Scan for the cell matching the given text and deliver its (X, Y) coordinate at center. 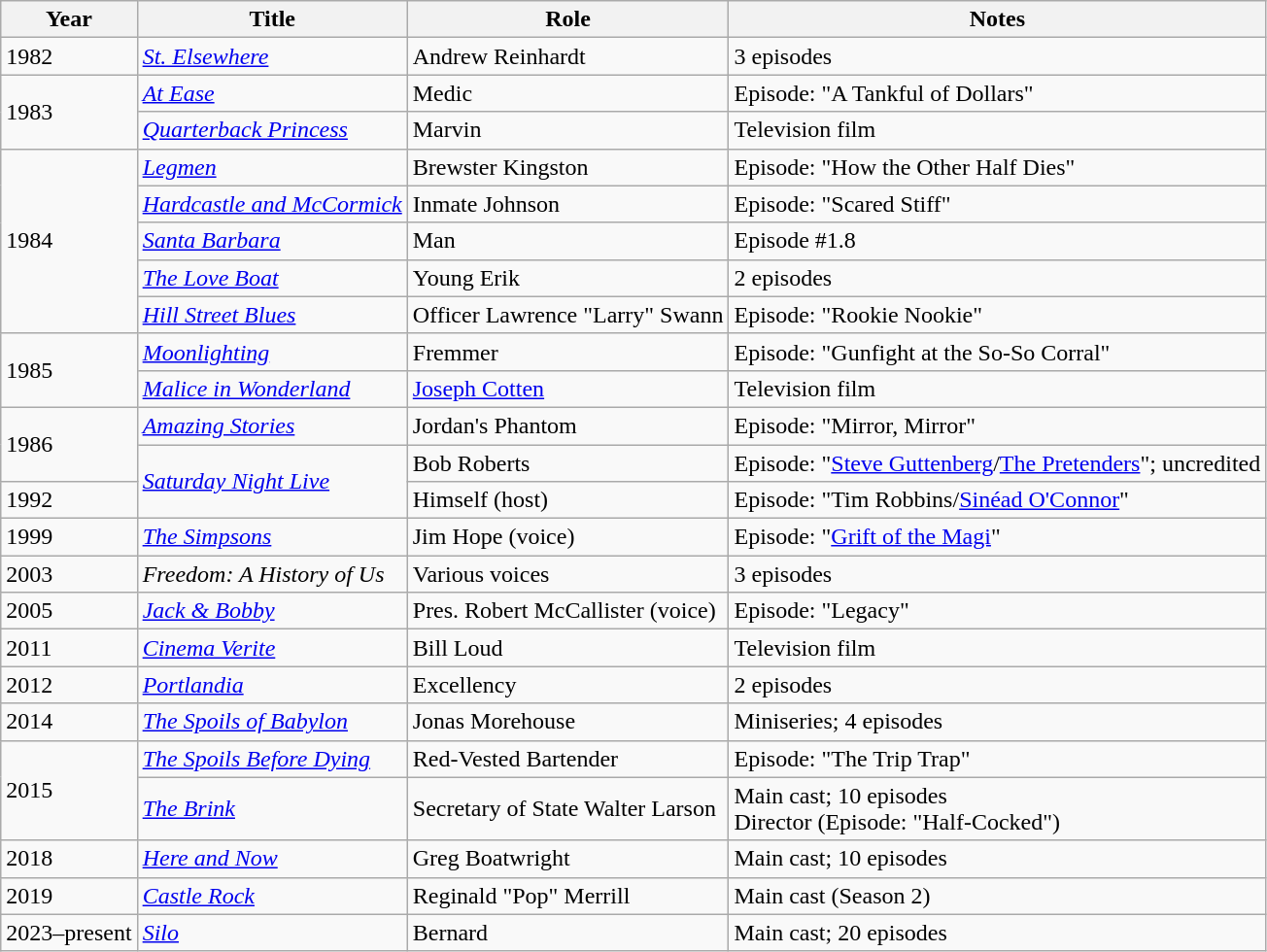
2003 (69, 574)
The Love Boat (272, 278)
Fremmer (567, 352)
Amazing Stories (272, 425)
2005 (69, 611)
Bernard (567, 933)
Episode: "Gunfight at the So-So Corral" (997, 352)
Here and Now (272, 859)
Greg Boatwright (567, 859)
Jordan's Phantom (567, 425)
Malice in Wonderland (272, 389)
Officer Lawrence "Larry" Swann (567, 315)
At Ease (272, 93)
The Brink (272, 808)
Saturday Night Live (272, 482)
Title (272, 19)
Young Erik (567, 278)
1985 (69, 370)
Marvin (567, 130)
2019 (69, 896)
1992 (69, 500)
Jonas Morehouse (567, 722)
Episode: "Scared Stiff" (997, 204)
Main cast; 10 episodesDirector (Episode: "Half-Cocked") (997, 808)
The Simpsons (272, 537)
Red-Vested Bartender (567, 759)
Silo (272, 933)
1983 (69, 112)
Various voices (567, 574)
Brewster Kingston (567, 167)
Episode: "Grift of the Magi" (997, 537)
Medic (567, 93)
Reginald "Pop" Merrill (567, 896)
Hill Street Blues (272, 315)
Himself (host) (567, 500)
Jack & Bobby (272, 611)
Episode: "Mirror, Mirror" (997, 425)
Notes (997, 19)
Bill Loud (567, 648)
1999 (69, 537)
2018 (69, 859)
Jim Hope (voice) (567, 537)
2011 (69, 648)
Episode: "Rookie Nookie" (997, 315)
Freedom: A History of Us (272, 574)
Episode: "Legacy" (997, 611)
Episode: "How the Other Half Dies" (997, 167)
Episode: "Steve Guttenberg/The Pretenders"; uncredited (997, 463)
Andrew Reinhardt (567, 56)
Santa Barbara (272, 241)
Episode: "Tim Robbins/Sinéad O'Connor" (997, 500)
Portlandia (272, 685)
St. Elsewhere (272, 56)
Episode: "The Trip Trap" (997, 759)
Legmen (272, 167)
Castle Rock (272, 896)
2023–present (69, 933)
2015 (69, 791)
Main cast; 20 episodes (997, 933)
1982 (69, 56)
Inmate Johnson (567, 204)
Main cast (Season 2) (997, 896)
Cinema Verite (272, 648)
The Spoils Before Dying (272, 759)
Moonlighting (272, 352)
Pres. Robert McCallister (voice) (567, 611)
2014 (69, 722)
Man (567, 241)
Quarterback Princess (272, 130)
Hardcastle and McCormick (272, 204)
Year (69, 19)
Main cast; 10 episodes (997, 859)
Bob Roberts (567, 463)
Episode: "A Tankful of Dollars" (997, 93)
1986 (69, 444)
Joseph Cotten (567, 389)
Excellency (567, 685)
2012 (69, 685)
Miniseries; 4 episodes (997, 722)
Episode #1.8 (997, 241)
1984 (69, 241)
Role (567, 19)
The Spoils of Babylon (272, 722)
Secretary of State Walter Larson (567, 808)
